Detect which cell encompasses the target text, then output its (x, y) center coordinate. 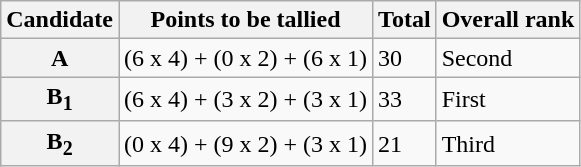
(6 x 4) + (0 x 2) + (6 x 1) (245, 58)
Candidate (60, 20)
First (508, 99)
(0 x 4) + (9 x 2) + (3 x 1) (245, 143)
33 (405, 99)
Total (405, 20)
Points to be tallied (245, 20)
B2 (60, 143)
(6 x 4) + (3 x 2) + (3 x 1) (245, 99)
30 (405, 58)
B1 (60, 99)
A (60, 58)
Third (508, 143)
Overall rank (508, 20)
Second (508, 58)
21 (405, 143)
